Capture the cell that displays the provided text and extract its (X, Y) central coordinate. 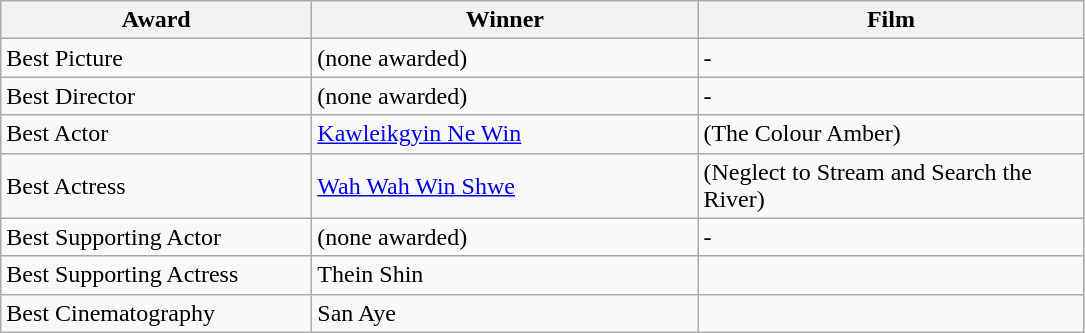
(Neglect to Stream and Search the River) (891, 186)
Thein Shin (505, 275)
Award (156, 20)
Wah Wah Win Shwe (505, 186)
Winner (505, 20)
Best Actress (156, 186)
(The Colour Amber) (891, 134)
Best Cinematography (156, 313)
Best Director (156, 96)
Film (891, 20)
Best Supporting Actor (156, 237)
Best Supporting Actress (156, 275)
Kawleikgyin Ne Win (505, 134)
Best Picture (156, 58)
Best Actor (156, 134)
San Aye (505, 313)
